For the text-containing cell, return its midpoint in [x, y] coordinate format. 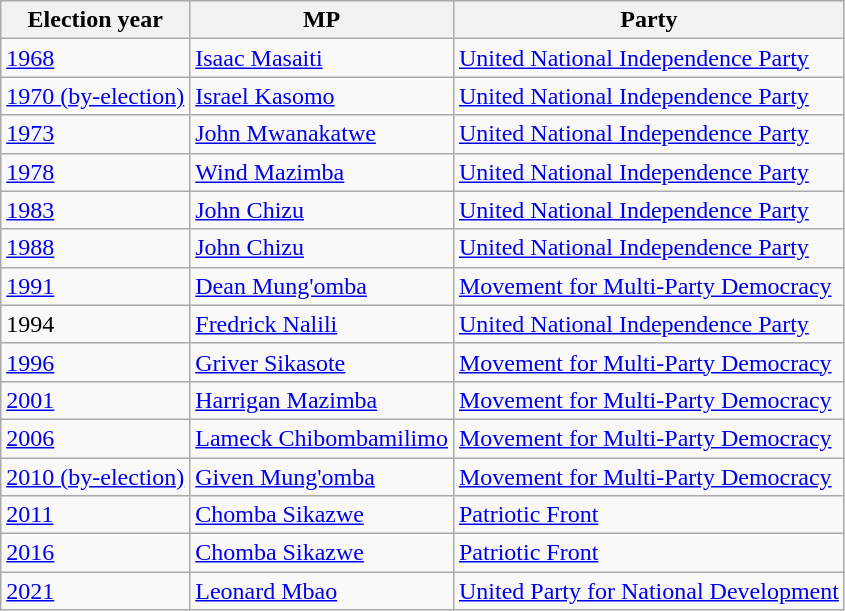
2011 [96, 515]
2010 (by-election) [96, 477]
Leonard Mbao [322, 591]
2021 [96, 591]
Election year [96, 20]
Wind Mazimba [322, 172]
1991 [96, 286]
John Mwanakatwe [322, 134]
Fredrick Nalili [322, 324]
Dean Mung'omba [322, 286]
1988 [96, 248]
1970 (by-election) [96, 96]
Isaac Masaiti [322, 58]
Israel Kasomo [322, 96]
1996 [96, 362]
MP [322, 20]
2006 [96, 438]
United Party for National Development [648, 591]
1983 [96, 210]
Party [648, 20]
2016 [96, 553]
Lameck Chibombamilimo [322, 438]
1978 [96, 172]
1968 [96, 58]
Harrigan Mazimba [322, 400]
Griver Sikasote [322, 362]
2001 [96, 400]
Given Mung'omba [322, 477]
1994 [96, 324]
1973 [96, 134]
